Determine the (X, Y) coordinate at the center of the cell enclosing the given text.  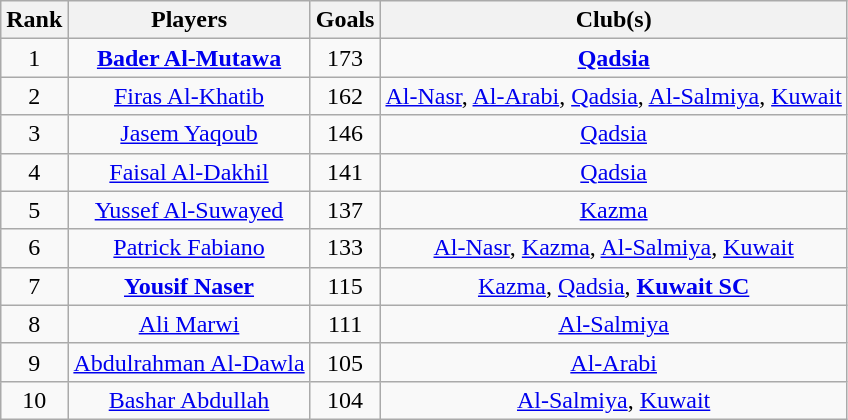
1 (34, 58)
Patrick Fabiano (189, 248)
111 (345, 324)
105 (345, 362)
Bashar Abdullah (189, 400)
141 (345, 172)
104 (345, 400)
Rank (34, 20)
8 (34, 324)
Players (189, 20)
173 (345, 58)
Jasem Yaqoub (189, 134)
5 (34, 210)
Bader Al-Mutawa (189, 58)
146 (345, 134)
4 (34, 172)
Al-Salmiya (614, 324)
Yussef Al-Suwayed (189, 210)
Al-Arabi (614, 362)
115 (345, 286)
Kazma, Qadsia, Kuwait SC (614, 286)
Yousif Naser (189, 286)
Faisal Al-Dakhil (189, 172)
Kazma (614, 210)
3 (34, 134)
137 (345, 210)
Al-Salmiya, Kuwait (614, 400)
Club(s) (614, 20)
2 (34, 96)
162 (345, 96)
Al-Nasr, Kazma, Al-Salmiya, Kuwait (614, 248)
Abdulrahman Al-Dawla (189, 362)
10 (34, 400)
Al-Nasr, Al-Arabi, Qadsia, Al-Salmiya, Kuwait (614, 96)
Goals (345, 20)
133 (345, 248)
Firas Al-Khatib (189, 96)
7 (34, 286)
9 (34, 362)
6 (34, 248)
Ali Marwi (189, 324)
